Return the [X, Y] coordinate for the center point of the cell that contains the specified text.  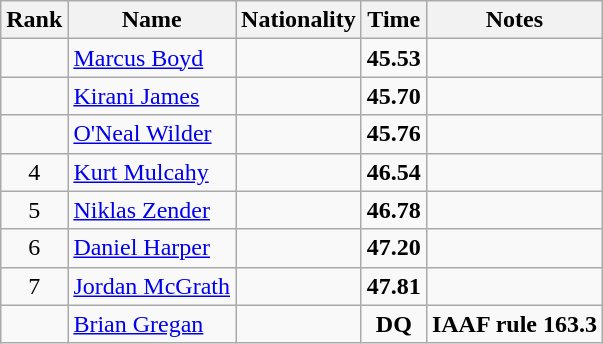
DQ [394, 324]
Brian Gregan [152, 324]
O'Neal Wilder [152, 134]
47.20 [394, 248]
6 [34, 248]
45.53 [394, 58]
IAAF rule 163.3 [514, 324]
45.70 [394, 96]
Kurt Mulcahy [152, 172]
Nationality [299, 20]
Notes [514, 20]
5 [34, 210]
Marcus Boyd [152, 58]
7 [34, 286]
47.81 [394, 286]
Time [394, 20]
Niklas Zender [152, 210]
46.78 [394, 210]
4 [34, 172]
Jordan McGrath [152, 286]
Daniel Harper [152, 248]
45.76 [394, 134]
Rank [34, 20]
46.54 [394, 172]
Kirani James [152, 96]
Name [152, 20]
